Return the [X, Y] coordinate for the center point of the cell that contains the specified text.  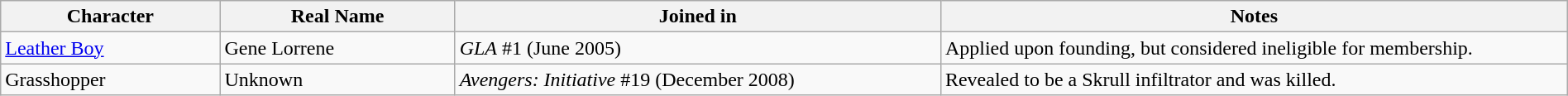
Leather Boy [111, 48]
GLA #1 (June 2005) [698, 48]
Applied upon founding, but considered ineligible for membership. [1254, 48]
Revealed to be a Skrull infiltrator and was killed. [1254, 79]
Gene Lorrene [337, 48]
Character [111, 17]
Avengers: Initiative #19 (December 2008) [698, 79]
Real Name [337, 17]
Grasshopper [111, 79]
Unknown [337, 79]
Notes [1254, 17]
Joined in [698, 17]
